Pinpoint the cell where the given text exists, returning its [X, Y] midpoint coordinate. 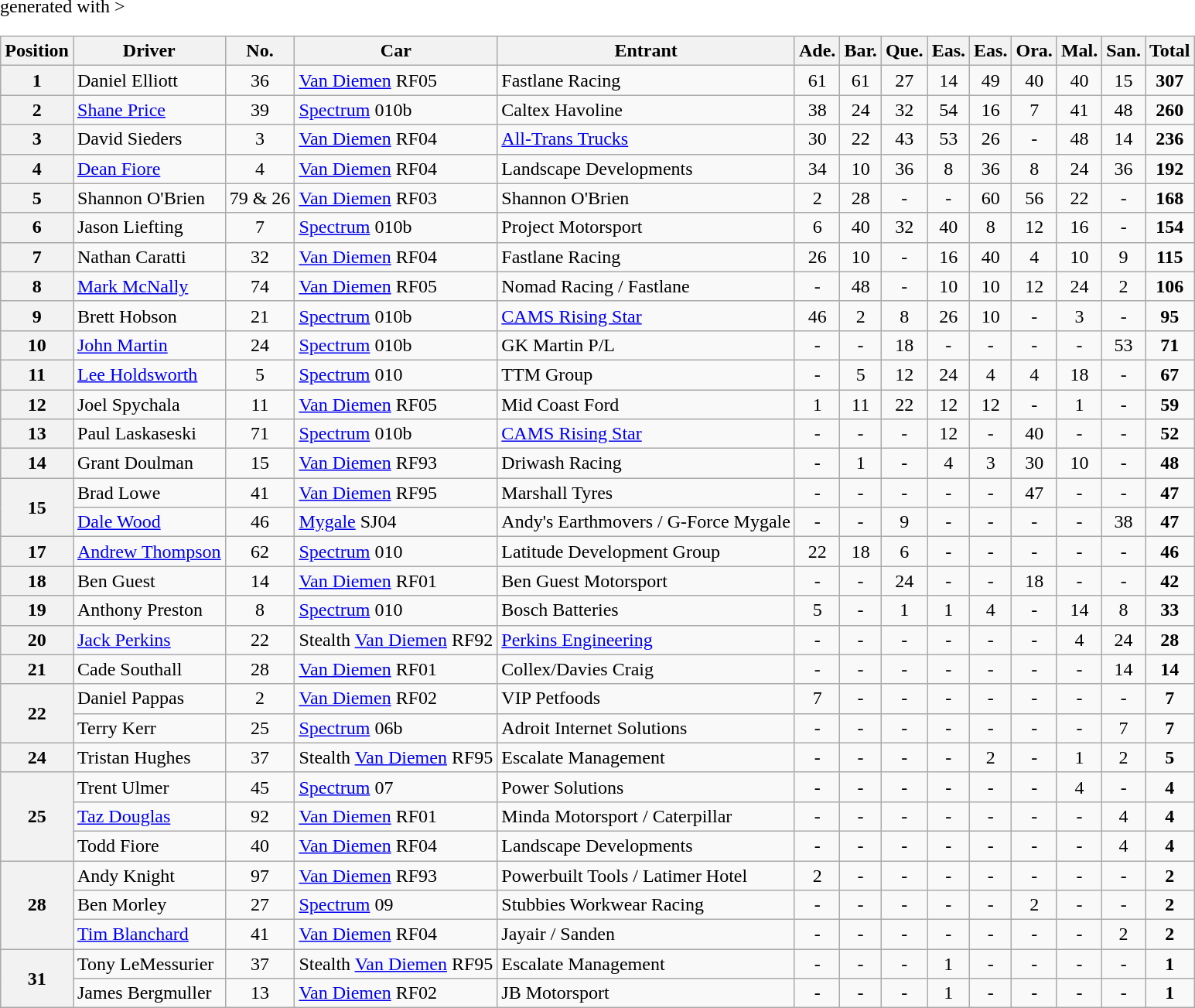
Jayair / Sanden [647, 935]
Power Solutions [647, 787]
Van Diemen RF03 [396, 198]
54 [948, 110]
31 [37, 979]
Mygale SJ04 [396, 522]
Entrant [647, 51]
Brett Hobson [149, 316]
Ora. [1034, 51]
Latitude Development Group [647, 552]
Spectrum 09 [396, 905]
307 [1169, 80]
56 [1034, 198]
Andy's Earthmovers / G-Force Mygale [647, 522]
42 [1169, 581]
Total [1169, 51]
Powerbuilt Tools / Latimer Hotel [647, 875]
Jack Perkins [149, 640]
Bar. [861, 51]
Stubbies Workwear Racing [647, 905]
260 [1169, 110]
43 [904, 139]
Collex/Davies Craig [647, 669]
VIP Petfoods [647, 699]
Daniel Pappas [149, 699]
59 [1169, 405]
168 [1169, 198]
33 [1169, 610]
Paul Laskaseski [149, 434]
Anthony Preston [149, 610]
Tim Blanchard [149, 935]
Andy Knight [149, 875]
Lee Holdsworth [149, 374]
David Sieders [149, 139]
79 & 26 [260, 198]
Spectrum 06b [396, 728]
Nomad Racing / Fastlane [647, 286]
Andrew Thompson [149, 552]
34 [817, 169]
Mid Coast Ford [647, 405]
San. [1124, 51]
154 [1169, 227]
95 [1169, 316]
Todd Fiore [149, 846]
Tristan Hughes [149, 757]
192 [1169, 169]
Grant Doulman [149, 463]
Cade Southall [149, 669]
Dale Wood [149, 522]
Dean Fiore [149, 169]
Que. [904, 51]
74 [260, 286]
45 [260, 787]
67 [1169, 374]
Trent Ulmer [149, 787]
39 [260, 110]
Taz Douglas [149, 816]
Jason Liefting [149, 227]
Position [37, 51]
62 [260, 552]
19 [37, 610]
Caltex Havoline [647, 110]
Terry Kerr [149, 728]
Joel Spychala [149, 405]
17 [37, 552]
No. [260, 51]
Perkins Engineering [647, 640]
Minda Motorsport / Caterpillar [647, 816]
Daniel Elliott [149, 80]
Marshall Tyres [647, 493]
Driwash Racing [647, 463]
Adroit Internet Solutions [647, 728]
Mal. [1079, 51]
Nathan Caratti [149, 257]
Ben Morley [149, 905]
Shane Price [149, 110]
Van Diemen RF95 [396, 493]
97 [260, 875]
Driver [149, 51]
20 [37, 640]
All-Trans Trucks [647, 139]
James Bergmuller [149, 993]
Ben Guest [149, 581]
Tony LeMessurier [149, 964]
115 [1169, 257]
49 [991, 80]
Car [396, 51]
52 [1169, 434]
John Martin [149, 345]
Brad Lowe [149, 493]
Ade. [817, 51]
Spectrum 07 [396, 787]
Bosch Batteries [647, 610]
JB Motorsport [647, 993]
Ben Guest Motorsport [647, 581]
TTM Group [647, 374]
Mark McNally [149, 286]
GK Martin P/L [647, 345]
Project Motorsport [647, 227]
92 [260, 816]
Stealth Van Diemen RF92 [396, 640]
60 [991, 198]
236 [1169, 139]
106 [1169, 286]
